Detect which cell encompasses the target text, then output its (x, y) center coordinate. 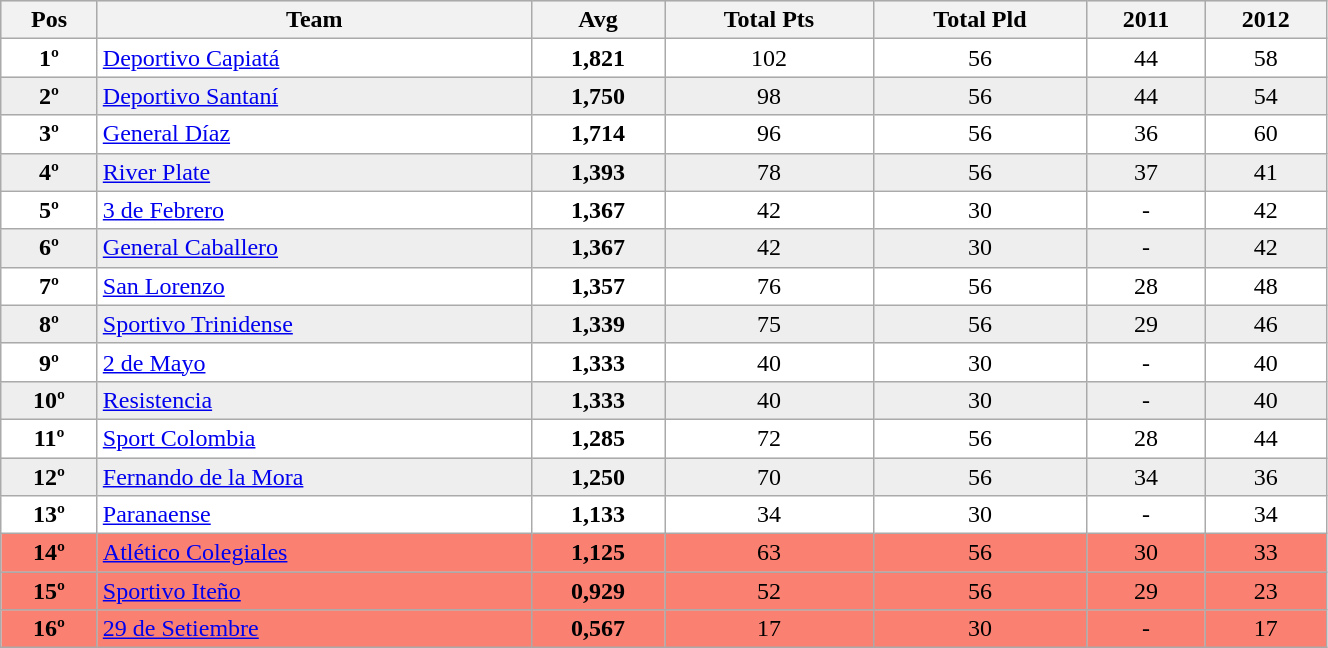
54 (1266, 96)
98 (769, 96)
1,133 (598, 515)
15º (50, 591)
San Lorenzo (314, 286)
2012 (1266, 20)
Sportivo Iteño (314, 591)
11º (50, 438)
4º (50, 172)
8º (50, 324)
76 (769, 286)
29 de Setiembre (314, 629)
Sport Colombia (314, 438)
37 (1146, 172)
41 (1266, 172)
1,714 (598, 134)
23 (1266, 591)
2011 (1146, 20)
2º (50, 96)
3º (50, 134)
1,357 (598, 286)
60 (1266, 134)
6º (50, 248)
5º (50, 210)
1º (50, 58)
Deportivo Santaní (314, 96)
Paranaense (314, 515)
52 (769, 591)
1,339 (598, 324)
70 (769, 477)
1,125 (598, 553)
Pos (50, 20)
1,393 (598, 172)
River Plate (314, 172)
Avg (598, 20)
58 (1266, 58)
Atlético Colegiales (314, 553)
13º (50, 515)
12º (50, 477)
9º (50, 362)
General Díaz (314, 134)
75 (769, 324)
Fernando de la Mora (314, 477)
2 de Mayo (314, 362)
Deportivo Capiatá (314, 58)
Resistencia (314, 400)
46 (1266, 324)
14º (50, 553)
Total Pld (980, 20)
63 (769, 553)
10º (50, 400)
1,285 (598, 438)
48 (1266, 286)
1,750 (598, 96)
Team (314, 20)
Sportivo Trinidense (314, 324)
3 de Febrero (314, 210)
72 (769, 438)
78 (769, 172)
General Caballero (314, 248)
1,821 (598, 58)
96 (769, 134)
0,929 (598, 591)
16º (50, 629)
Total Pts (769, 20)
1,250 (598, 477)
33 (1266, 553)
7º (50, 286)
0,567 (598, 629)
102 (769, 58)
